Provide the [X, Y] coordinate of the cell's center where the given text is located.  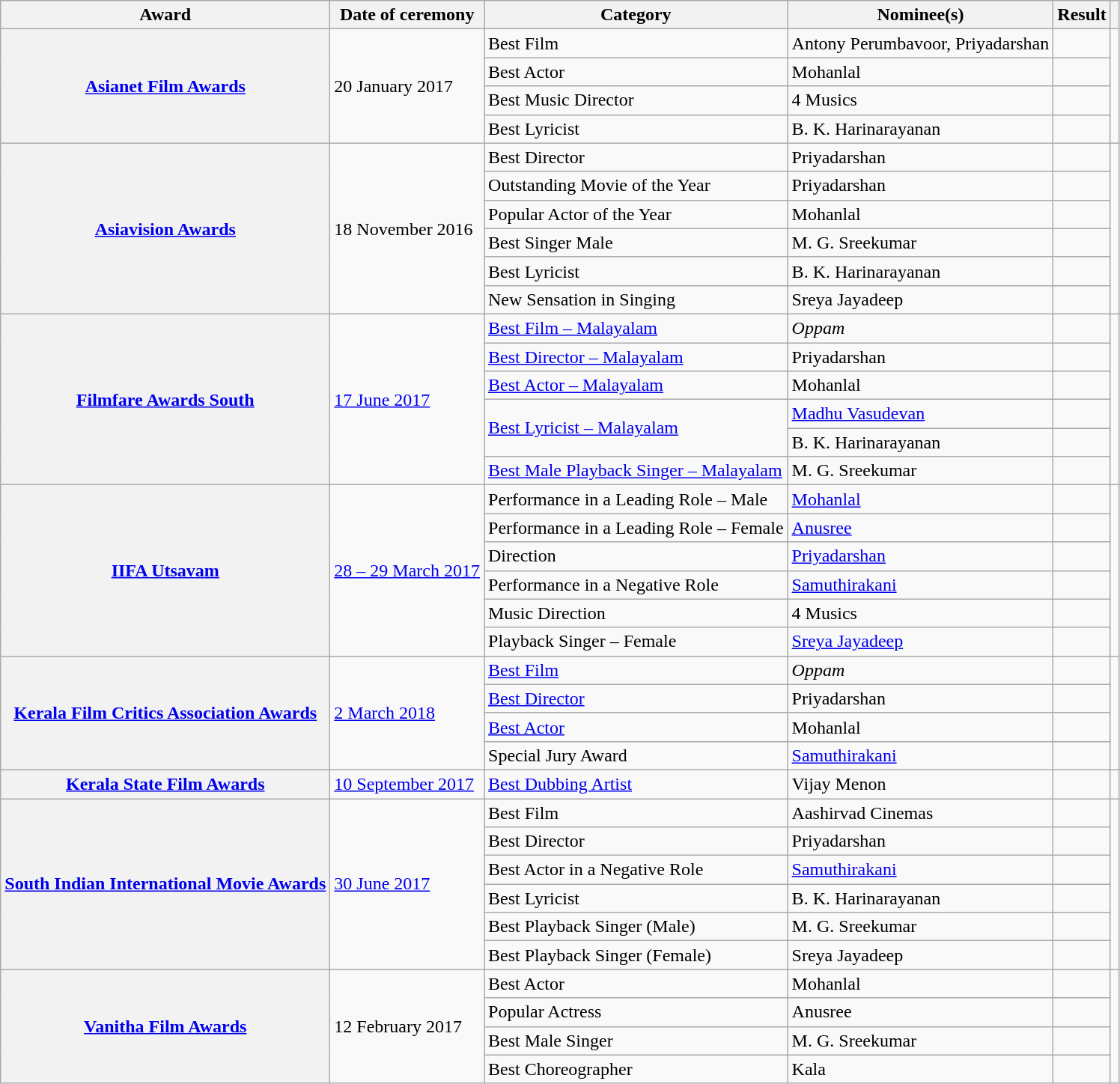
Vijay Menon [921, 784]
Best Male Singer [636, 1041]
Best Music Director [636, 100]
Special Jury Award [636, 755]
28 – 29 March 2017 [407, 570]
Performance in a Leading Role – Female [636, 528]
IIFA Utsavam [165, 570]
Performance in a Leading Role – Male [636, 499]
Asianet Film Awards [165, 86]
New Sensation in Singing [636, 299]
Best Actor in a Negative Role [636, 870]
10 September 2017 [407, 784]
Filmfare Awards South [165, 399]
Best Male Playback Singer – Malayalam [636, 471]
Aashirvad Cinemas [921, 812]
South Indian International Movie Awards [165, 883]
Best Lyricist – Malayalam [636, 428]
Performance in a Negative Role [636, 585]
17 June 2017 [407, 399]
Playback Singer – Female [636, 642]
Popular Actor of the Year [636, 214]
Best Choreographer [636, 1069]
Kerala Film Critics Association Awards [165, 713]
Vanitha Film Awards [165, 1026]
Category [636, 15]
Kala [921, 1069]
Kerala State Film Awards [165, 784]
30 June 2017 [407, 883]
2 March 2018 [407, 713]
18 November 2016 [407, 228]
Nominee(s) [921, 15]
Best Playback Singer (Male) [636, 927]
Antony Perumbavoor, Priyadarshan [921, 43]
Best Singer Male [636, 243]
Asiavision Awards [165, 228]
20 January 2017 [407, 86]
Best Dubbing Artist [636, 784]
Music Direction [636, 613]
Popular Actress [636, 1012]
12 February 2017 [407, 1026]
Best Director – Malayalam [636, 357]
Result [1082, 15]
Award [165, 15]
Best Film – Malayalam [636, 328]
Direction [636, 556]
Best Actor – Malayalam [636, 386]
Date of ceremony [407, 15]
Best Playback Singer (Female) [636, 955]
Madhu Vasudevan [921, 414]
Outstanding Movie of the Year [636, 186]
